Detect which cell encompasses the target text, then output its [X, Y] center coordinate. 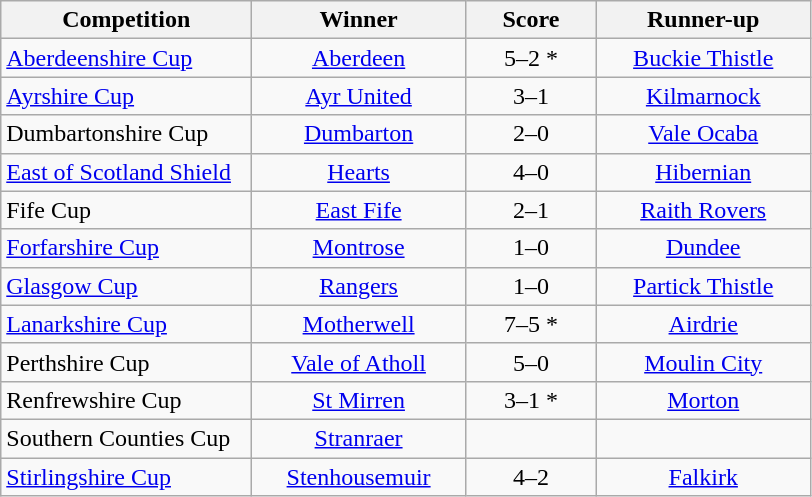
Raith Rovers [703, 210]
Vale Ocaba [703, 134]
East of Scotland Shield [126, 172]
Ayrshire Cup [126, 96]
Partick Thistle [703, 286]
Motherwell [359, 324]
Falkirk [703, 477]
Montrose [359, 248]
Buckie Thistle [703, 58]
Glasgow Cup [126, 286]
Aberdeenshire Cup [126, 58]
Stirlingshire Cup [126, 477]
Forfarshire Cup [126, 248]
Stenhousemuir [359, 477]
7–5 * [530, 324]
3–1 * [530, 400]
Vale of Atholl [359, 362]
Southern Counties Cup [126, 438]
5–2 * [530, 58]
Winner [359, 20]
Perthshire Cup [126, 362]
Dumbarton [359, 134]
Lanarkshire Cup [126, 324]
Dumbartonshire Cup [126, 134]
St Mirren [359, 400]
2–0 [530, 134]
2–1 [530, 210]
Morton [703, 400]
Rangers [359, 286]
Kilmarnock [703, 96]
Ayr United [359, 96]
Moulin City [703, 362]
Score [530, 20]
Hearts [359, 172]
Runner-up [703, 20]
5–0 [530, 362]
Aberdeen [359, 58]
3–1 [530, 96]
Stranraer [359, 438]
Fife Cup [126, 210]
4–0 [530, 172]
Competition [126, 20]
Hibernian [703, 172]
4–2 [530, 477]
Renfrewshire Cup [126, 400]
Airdrie [703, 324]
East Fife [359, 210]
Dundee [703, 248]
